Identify which cell holds the provided text, then report its [X, Y] central coordinate. 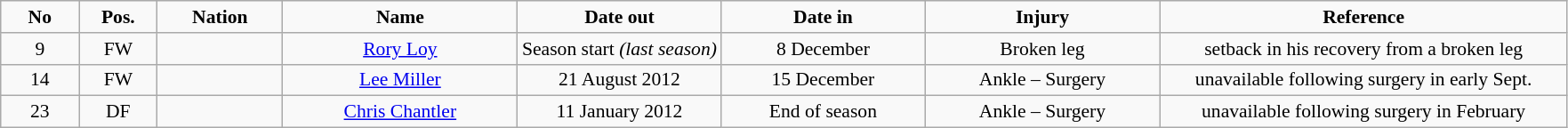
Rory Loy [400, 49]
End of season [824, 112]
Lee Miller [400, 80]
Chris Chantler [400, 112]
14 [40, 80]
11 January 2012 [619, 112]
Season start (last season) [619, 49]
Broken leg [1042, 49]
Reference [1363, 17]
8 December [824, 49]
Date out [619, 17]
Pos. [118, 17]
21 August 2012 [619, 80]
Date in [824, 17]
23 [40, 112]
unavailable following surgery in early Sept. [1363, 80]
Name [400, 17]
15 December [824, 80]
DF [118, 112]
9 [40, 49]
No [40, 17]
unavailable following surgery in February [1363, 112]
setback in his recovery from a broken leg [1363, 49]
Nation [221, 17]
Injury [1042, 17]
